Extract the (x, y) coordinate from the center of the cell holding the provided text.  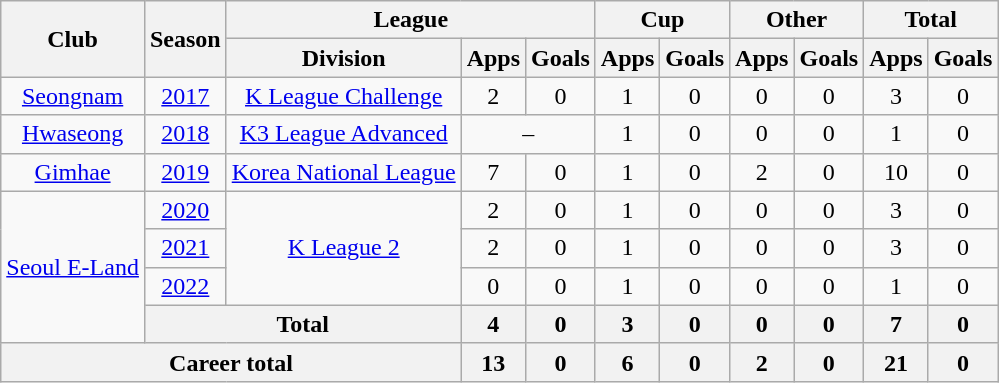
Korea National League (344, 172)
2017 (185, 96)
– (528, 134)
Gimhae (73, 172)
4 (493, 324)
10 (896, 172)
Career total (231, 362)
Club (73, 39)
Seoul E-Land (73, 267)
6 (627, 362)
Division (344, 58)
2019 (185, 172)
K League 2 (344, 248)
Season (185, 39)
13 (493, 362)
Cup (662, 20)
League (410, 20)
Seongnam (73, 96)
K3 League Advanced (344, 134)
Other (797, 20)
Hwaseong (73, 134)
2021 (185, 248)
2018 (185, 134)
21 (896, 362)
2022 (185, 286)
2020 (185, 210)
K League Challenge (344, 96)
